Determine the (X, Y) coordinate at the center of the cell enclosing the given text.  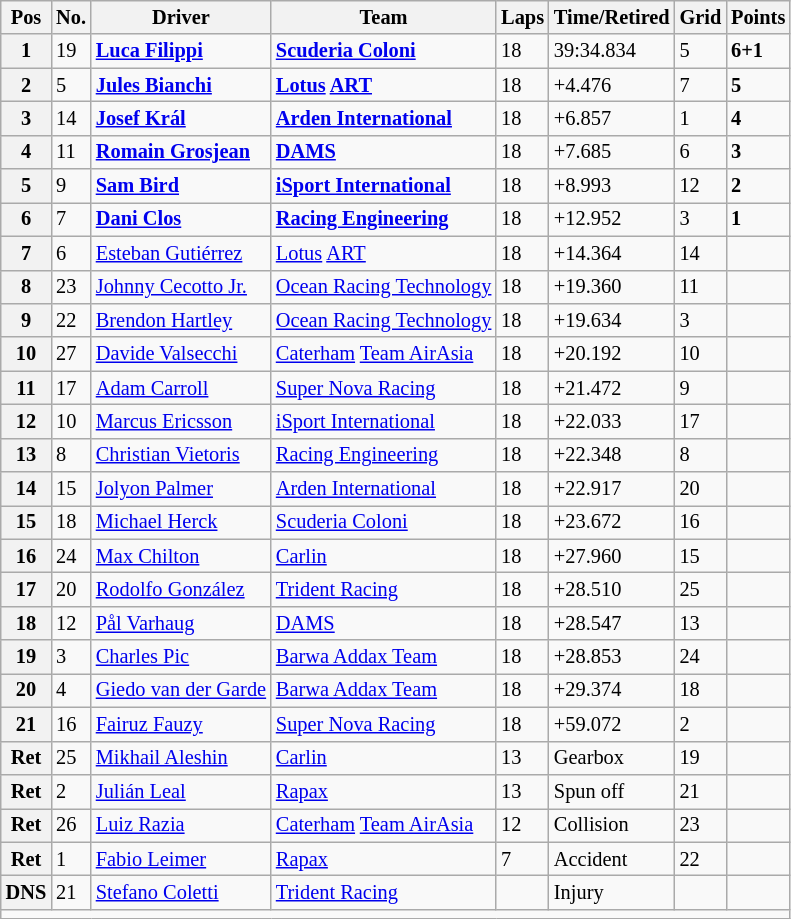
+19.360 (612, 287)
No. (71, 17)
+19.634 (612, 320)
Davide Valsecchi (181, 354)
Spun off (612, 791)
26 (71, 825)
+59.072 (612, 724)
Injury (612, 892)
Esteban Gutiérrez (181, 253)
+4.476 (612, 85)
Gearbox (612, 758)
Jolyon Palmer (181, 489)
Giedo van der Garde (181, 690)
Max Chilton (181, 556)
Laps (522, 17)
+8.993 (612, 186)
+23.672 (612, 522)
39:34.834 (612, 51)
Collision (612, 825)
Romain Grosjean (181, 152)
DNS (26, 892)
Marcus Ericsson (181, 421)
+22.348 (612, 455)
Michael Herck (181, 522)
Time/Retired (612, 17)
+20.192 (612, 354)
Stefano Coletti (181, 892)
Josef Král (181, 118)
+29.374 (612, 690)
Luiz Razia (181, 825)
Jules Bianchi (181, 85)
Team (384, 17)
Dani Clos (181, 219)
Driver (181, 17)
Fairuz Fauzy (181, 724)
Grid (701, 17)
Pål Varhaug (181, 623)
+27.960 (612, 556)
Christian Vietoris (181, 455)
+14.364 (612, 253)
27 (71, 354)
Julián Leal (181, 791)
Fabio Leimer (181, 859)
Charles Pic (181, 657)
Points (758, 17)
+22.917 (612, 489)
6+1 (758, 51)
+7.685 (612, 152)
+28.510 (612, 589)
Johnny Cecotto Jr. (181, 287)
+12.952 (612, 219)
Mikhail Aleshin (181, 758)
+28.853 (612, 657)
Brendon Hartley (181, 320)
+6.857 (612, 118)
+21.472 (612, 388)
Rodolfo González (181, 589)
Adam Carroll (181, 388)
+28.547 (612, 623)
Sam Bird (181, 186)
Accident (612, 859)
Luca Filippi (181, 51)
+22.033 (612, 421)
Pos (26, 17)
